Return the (X, Y) coordinate for the center point of the cell that contains the specified text.  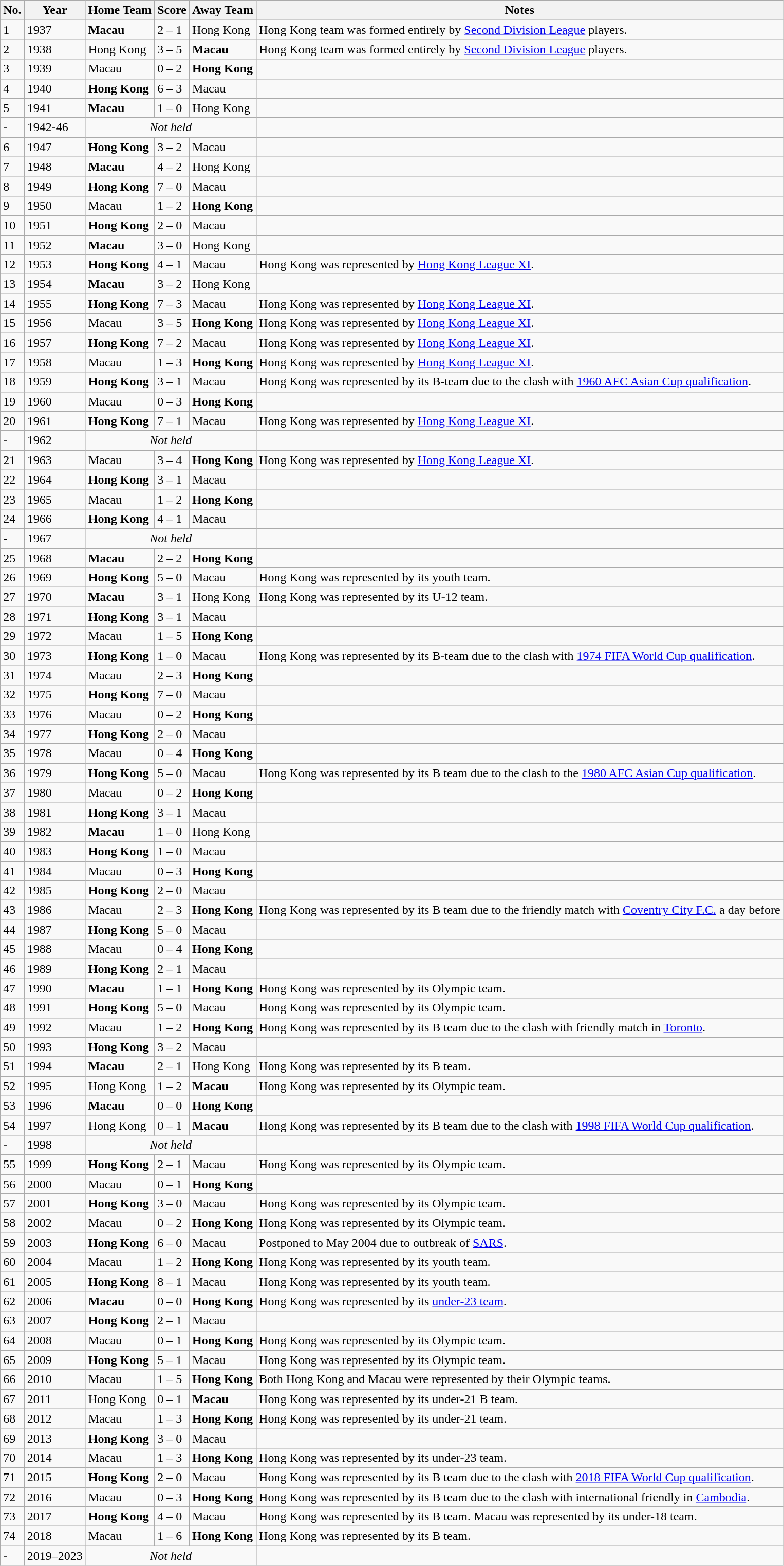
2008 (54, 1340)
1957 (54, 343)
64 (12, 1340)
36 (12, 773)
1937 (54, 30)
2003 (54, 1243)
58 (12, 1223)
13 (12, 284)
31 (12, 675)
56 (12, 1184)
1984 (54, 871)
1951 (54, 225)
1942-46 (54, 127)
54 (12, 1125)
Both Hong Kong and Macau were represented by their Olympic teams. (520, 1379)
12 (12, 265)
1995 (54, 1086)
20 (12, 421)
1949 (54, 186)
2000 (54, 1184)
1965 (54, 499)
1982 (54, 832)
1975 (54, 695)
Hong Kong was represented by its B team due to the clash with 1998 FIFA World Cup qualification. (520, 1125)
19 (12, 401)
Hong Kong was represented by its B team due to the clash with 2018 FIFA World Cup qualification. (520, 1477)
9 (12, 206)
1979 (54, 773)
1961 (54, 421)
1955 (54, 304)
4 – 0 (172, 1517)
Hong Kong was represented by its B team due to the friendly match with Coventry City F.C. a day before (520, 910)
2013 (54, 1438)
2011 (54, 1399)
39 (12, 832)
1 (12, 30)
1972 (54, 636)
7 (12, 167)
2007 (54, 1321)
1971 (54, 617)
15 (12, 323)
48 (12, 1008)
28 (12, 617)
1941 (54, 108)
1962 (54, 440)
17 (12, 362)
7 – 2 (172, 343)
Year (54, 10)
Score (172, 10)
37 (12, 793)
10 (12, 225)
1983 (54, 851)
1966 (54, 519)
2009 (54, 1360)
2004 (54, 1262)
Hong Kong was represented by its under-21 B team. (520, 1399)
32 (12, 695)
2005 (54, 1282)
23 (12, 499)
2006 (54, 1301)
1999 (54, 1164)
1993 (54, 1047)
1964 (54, 480)
43 (12, 910)
1948 (54, 167)
1986 (54, 910)
25 (12, 558)
59 (12, 1243)
34 (12, 734)
41 (12, 871)
65 (12, 1360)
24 (12, 519)
66 (12, 1379)
5 (12, 108)
42 (12, 891)
1960 (54, 401)
2010 (54, 1379)
Hong Kong was represented by its B-team due to the clash with 1974 FIFA World Cup qualification. (520, 656)
2019–2023 (54, 1556)
2 (12, 49)
52 (12, 1086)
6 – 3 (172, 88)
1970 (54, 597)
1953 (54, 265)
1981 (54, 812)
27 (12, 597)
2002 (54, 1223)
63 (12, 1321)
33 (12, 714)
1976 (54, 714)
1947 (54, 147)
29 (12, 636)
1 – 1 (172, 988)
1940 (54, 88)
4 – 2 (172, 167)
1952 (54, 245)
53 (12, 1106)
8 (12, 186)
1956 (54, 323)
6 (12, 147)
Hong Kong was represented by its B-team due to the clash with 1960 AFC Asian Cup qualification. (520, 382)
8 – 1 (172, 1282)
2016 (54, 1497)
1950 (54, 206)
57 (12, 1204)
1968 (54, 558)
1992 (54, 1027)
1974 (54, 675)
No. (12, 10)
71 (12, 1477)
51 (12, 1066)
40 (12, 851)
18 (12, 382)
7 – 3 (172, 304)
1958 (54, 362)
5 – 1 (172, 1360)
1990 (54, 988)
21 (12, 460)
Hong Kong was represented by its B team due to the clash with international friendly in Cambodia. (520, 1497)
1 – 6 (172, 1536)
69 (12, 1438)
1994 (54, 1066)
26 (12, 578)
72 (12, 1497)
14 (12, 304)
45 (12, 949)
3 – 4 (172, 460)
2017 (54, 1517)
1987 (54, 930)
22 (12, 480)
1997 (54, 1125)
Away Team (223, 10)
74 (12, 1536)
30 (12, 656)
50 (12, 1047)
1989 (54, 969)
1939 (54, 69)
1938 (54, 49)
1980 (54, 793)
1996 (54, 1106)
1969 (54, 578)
1978 (54, 753)
Hong Kong was represented by its U-12 team. (520, 597)
1959 (54, 382)
1973 (54, 656)
Hong Kong was represented by its under-21 team. (520, 1418)
Home Team (120, 10)
6 – 0 (172, 1243)
1985 (54, 891)
47 (12, 988)
49 (12, 1027)
7 – 1 (172, 421)
60 (12, 1262)
61 (12, 1282)
46 (12, 969)
4 (12, 88)
73 (12, 1517)
Postponed to May 2004 due to outbreak of SARS. (520, 1243)
2 – 2 (172, 558)
1991 (54, 1008)
67 (12, 1399)
Hong Kong was represented by its B team. Macau was represented by its under-18 team. (520, 1517)
68 (12, 1418)
55 (12, 1164)
62 (12, 1301)
Notes (520, 10)
Hong Kong was represented by its B team due to the clash to the 1980 AFC Asian Cup qualification. (520, 773)
16 (12, 343)
1963 (54, 460)
38 (12, 812)
2014 (54, 1458)
2012 (54, 1418)
1967 (54, 538)
1977 (54, 734)
1998 (54, 1145)
1988 (54, 949)
35 (12, 753)
2015 (54, 1477)
Hong Kong was represented by its B team due to the clash with friendly match in Toronto. (520, 1027)
70 (12, 1458)
11 (12, 245)
2001 (54, 1204)
3 (12, 69)
2018 (54, 1536)
1954 (54, 284)
44 (12, 930)
